Return the [x, y] coordinate for the center point of the cell that contains the specified text.  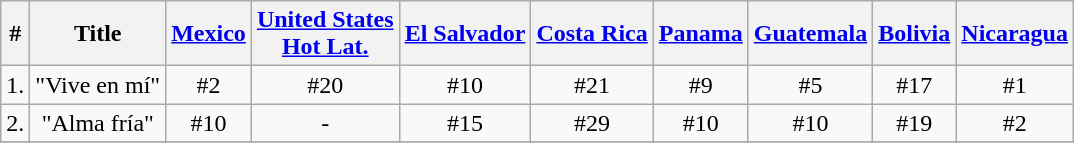
United StatesHot Lat. [325, 34]
"Vive en mí" [98, 85]
#20 [325, 85]
"Alma fría" [98, 123]
Title [98, 34]
#1 [1015, 85]
#19 [914, 123]
#21 [592, 85]
2. [16, 123]
Nicaragua [1015, 34]
#5 [810, 85]
# [16, 34]
Guatemala [810, 34]
1. [16, 85]
- [325, 123]
#9 [700, 85]
Bolivia [914, 34]
#15 [465, 123]
Panama [700, 34]
Costa Rica [592, 34]
#17 [914, 85]
El Salvador [465, 34]
Mexico [209, 34]
#29 [592, 123]
